Provide the [x, y] coordinate of the cell's center where the given text is located.  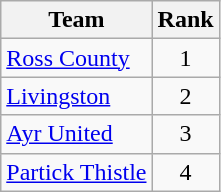
Livingston [76, 96]
1 [186, 58]
Ross County [76, 58]
Team [76, 20]
3 [186, 134]
Rank [186, 20]
Ayr United [76, 134]
Partick Thistle [76, 172]
2 [186, 96]
4 [186, 172]
